Identify which cell holds the provided text, then report its (x, y) central coordinate. 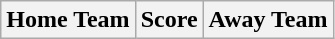
Score (169, 20)
Home Team (68, 20)
Away Team (268, 20)
